Output the [X, Y] coordinate of the center of the cell containing the given text.  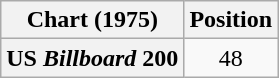
48 [231, 58]
Position [231, 20]
Chart (1975) [92, 20]
US Billboard 200 [92, 58]
